Determine the [x, y] coordinate at the center of the cell enclosing the given text.  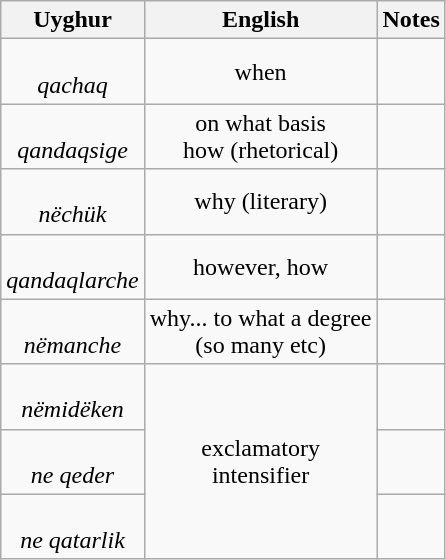
however, how [260, 266]
qachaq [72, 72]
English [260, 20]
ne qatarlik [72, 526]
why... to what a degree(so many etc) [260, 332]
nëmidëken [72, 396]
Notes [411, 20]
on what basishow (rhetorical) [260, 136]
when [260, 72]
nëchük [72, 202]
qandaqsige [72, 136]
nëmanche [72, 332]
exclamatoryintensifier [260, 462]
why (literary) [260, 202]
qandaqlarche [72, 266]
Uyghur [72, 20]
ne qeder [72, 462]
